Return the (x, y) coordinate for the center point of the cell that contains the specified text.  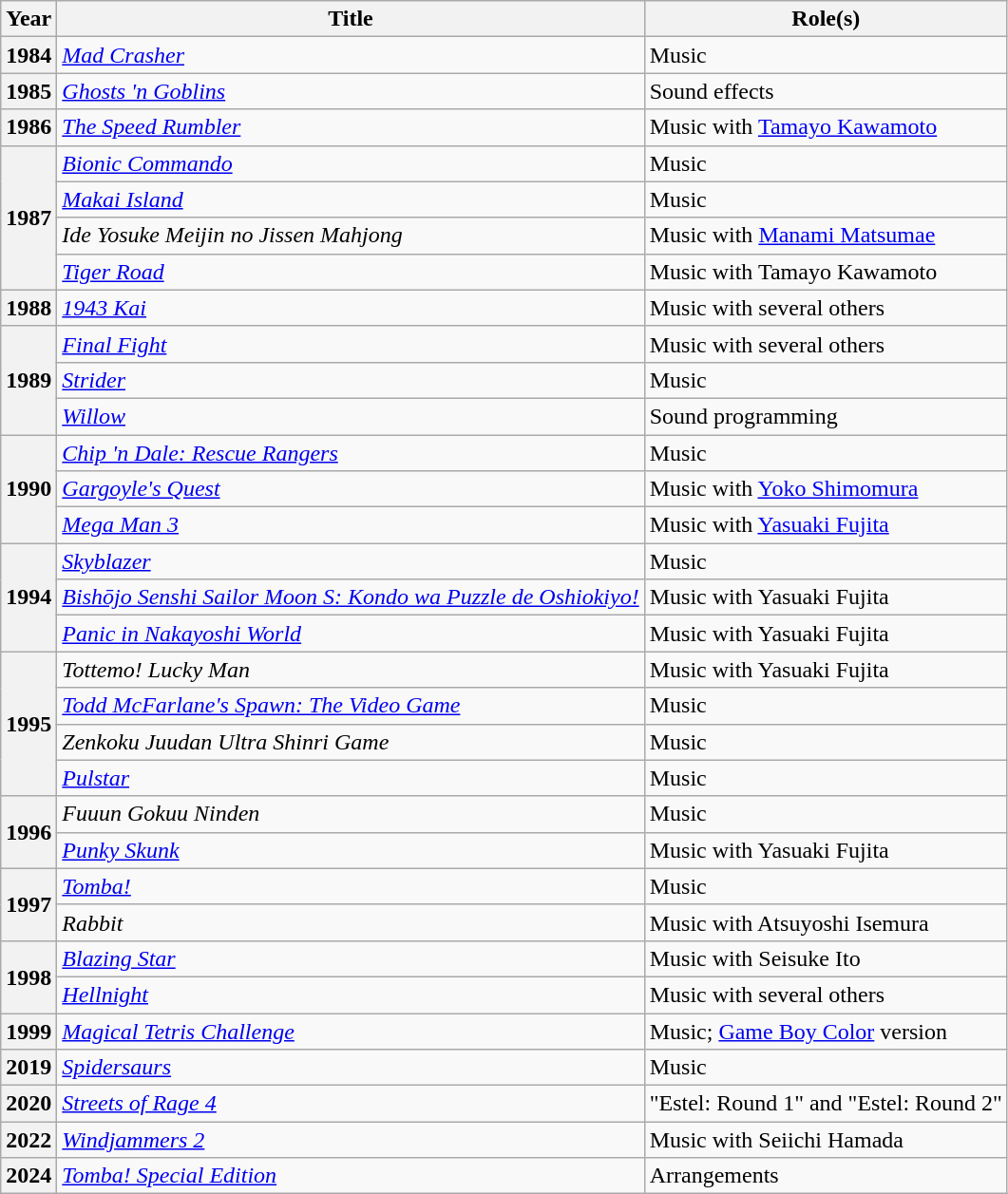
1986 (29, 127)
"Estel: Round 1" and "Estel: Round 2" (826, 1104)
Skyblazer (351, 561)
Strider (351, 380)
Music with Manami Matsumae (826, 236)
1987 (29, 218)
1994 (29, 597)
Willow (351, 416)
Magical Tetris Challenge (351, 1031)
1988 (29, 308)
Makai Island (351, 199)
Todd McFarlane's Spawn: The Video Game (351, 706)
Tottemo! Lucky Man (351, 670)
1943 Kai (351, 308)
Bishōjo Senshi Sailor Moon S: Kondo wa Puzzle de Oshiokiyo! (351, 597)
Blazing Star (351, 958)
Mad Crasher (351, 55)
2022 (29, 1140)
Punky Skunk (351, 850)
Music with Yoko Shimomura (826, 489)
Bionic Commando (351, 163)
Windjammers 2 (351, 1140)
Ide Yosuke Meijin no Jissen Mahjong (351, 236)
Rabbit (351, 922)
1990 (29, 489)
Pulstar (351, 778)
Music; Game Boy Color version (826, 1031)
Hellnight (351, 995)
1985 (29, 91)
Zenkoku Juudan Ultra Shinri Game (351, 742)
Sound programming (826, 416)
1996 (29, 832)
Fuuun Gokuu Ninden (351, 814)
Sound effects (826, 91)
1999 (29, 1031)
Music with Seiichi Hamada (826, 1140)
2024 (29, 1176)
2019 (29, 1068)
Role(s) (826, 19)
Final Fight (351, 344)
Year (29, 19)
Ghosts 'n Goblins (351, 91)
Tomba! (351, 886)
Gargoyle's Quest (351, 489)
Arrangements (826, 1176)
Chip 'n Dale: Rescue Rangers (351, 453)
1998 (29, 976)
Tomba! Special Edition (351, 1176)
Streets of Rage 4 (351, 1104)
Title (351, 19)
1997 (29, 904)
Tiger Road (351, 272)
1995 (29, 724)
1989 (29, 380)
2020 (29, 1104)
1984 (29, 55)
The Speed Rumbler (351, 127)
Spidersaurs (351, 1068)
Music with Seisuke Ito (826, 958)
Panic in Nakayoshi World (351, 634)
Mega Man 3 (351, 525)
Music with Atsuyoshi Isemura (826, 922)
